Scan for the cell matching the given text and deliver its (X, Y) coordinate at center. 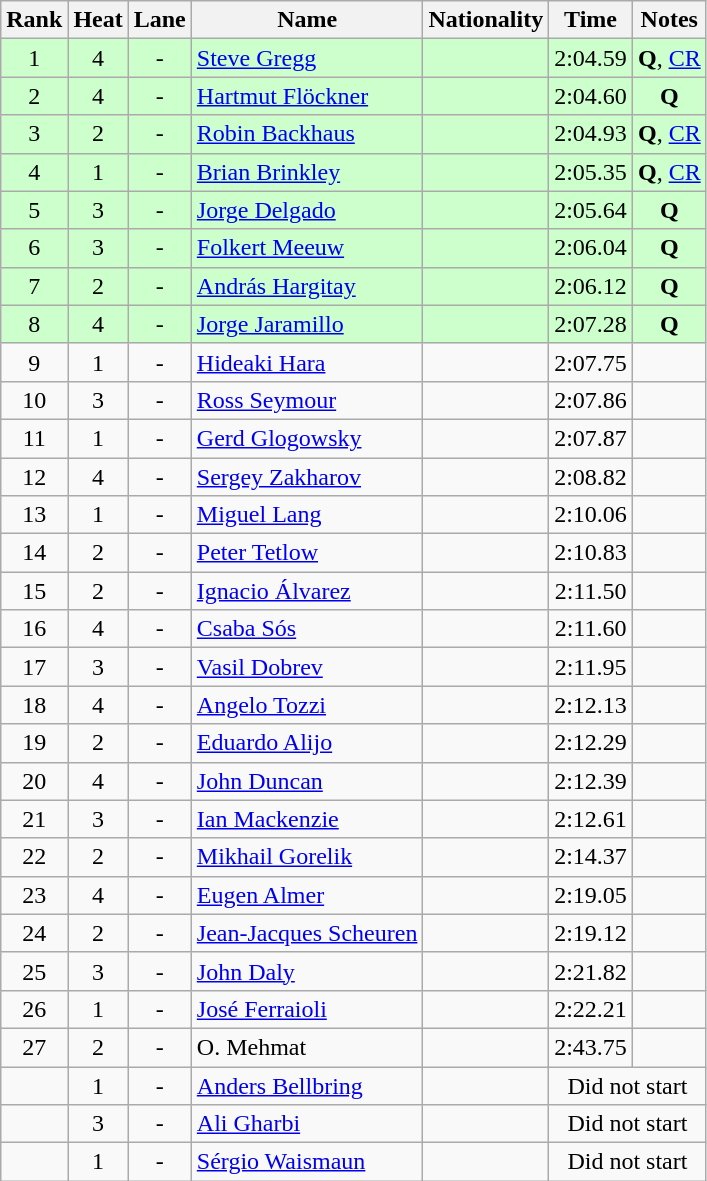
Folkert Meeuw (307, 248)
Vasil Dobrev (307, 667)
2:21.82 (591, 971)
2:04.59 (591, 58)
20 (34, 781)
2:11.95 (591, 667)
Jorge Jaramillo (307, 324)
18 (34, 705)
24 (34, 933)
15 (34, 591)
13 (34, 515)
2:07.28 (591, 324)
2:04.93 (591, 134)
Nationality (486, 20)
2:06.04 (591, 248)
14 (34, 553)
2:10.83 (591, 553)
2:14.37 (591, 857)
5 (34, 210)
2:11.50 (591, 591)
10 (34, 400)
2:07.75 (591, 362)
Robin Backhaus (307, 134)
2:04.60 (591, 96)
Sergey Zakharov (307, 477)
11 (34, 438)
2:10.06 (591, 515)
Ali Gharbi (307, 1124)
21 (34, 819)
22 (34, 857)
2:12.29 (591, 743)
6 (34, 248)
2:05.35 (591, 172)
John Daly (307, 971)
2:07.86 (591, 400)
7 (34, 286)
Anders Bellbring (307, 1085)
2:22.21 (591, 1009)
Brian Brinkley (307, 172)
17 (34, 667)
András Hargitay (307, 286)
8 (34, 324)
Ian Mackenzie (307, 819)
Jorge Delgado (307, 210)
Jean-Jacques Scheuren (307, 933)
Eugen Almer (307, 895)
Steve Gregg (307, 58)
2:19.12 (591, 933)
Ignacio Álvarez (307, 591)
Angelo Tozzi (307, 705)
Heat (98, 20)
John Duncan (307, 781)
2:12.39 (591, 781)
Sérgio Waismaun (307, 1162)
25 (34, 971)
Rank (34, 20)
Miguel Lang (307, 515)
2:07.87 (591, 438)
Time (591, 20)
Name (307, 20)
2:06.12 (591, 286)
2:12.13 (591, 705)
23 (34, 895)
27 (34, 1047)
2:11.60 (591, 629)
Ross Seymour (307, 400)
2:19.05 (591, 895)
José Ferraioli (307, 1009)
2:08.82 (591, 477)
2:12.61 (591, 819)
9 (34, 362)
2:05.64 (591, 210)
Notes (669, 20)
Eduardo Alijo (307, 743)
Hideaki Hara (307, 362)
Hartmut Flöckner (307, 96)
Lane (160, 20)
Peter Tetlow (307, 553)
Mikhail Gorelik (307, 857)
Csaba Sós (307, 629)
26 (34, 1009)
O. Mehmat (307, 1047)
12 (34, 477)
19 (34, 743)
2:43.75 (591, 1047)
Gerd Glogowsky (307, 438)
16 (34, 629)
